Pinpoint the cell where the given text exists, returning its [x, y] midpoint coordinate. 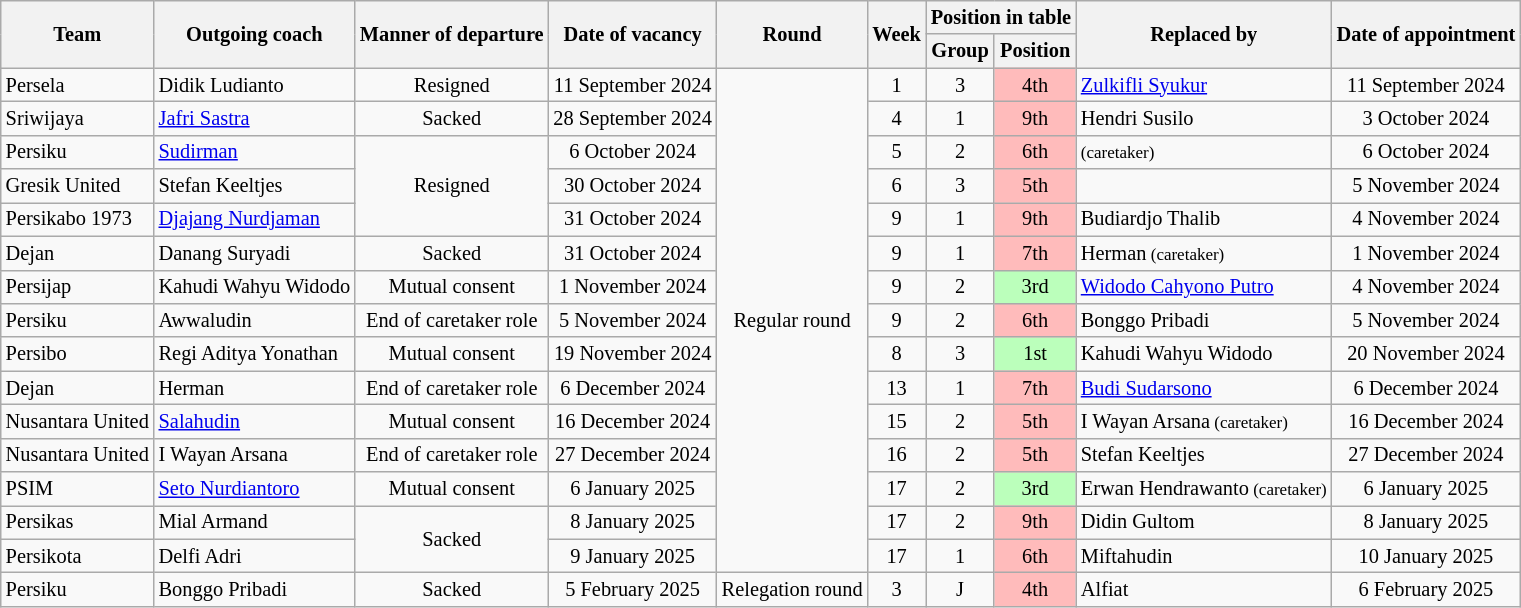
Position [1035, 51]
Persibo [78, 354]
28 September 2024 [633, 118]
Hendri Susilo [1204, 118]
Didik Ludianto [254, 85]
(caretaker) [1204, 152]
Awwaludin [254, 320]
Budi Sudarsono [1204, 388]
Outgoing coach [254, 34]
3 October 2024 [1426, 118]
Zulkifli Syukur [1204, 85]
5 February 2025 [633, 589]
Erwan Hendrawanto (caretaker) [1204, 489]
19 November 2024 [633, 354]
PSIM [78, 489]
Date of vacancy [633, 34]
Relegation round [792, 589]
9 January 2025 [633, 556]
Mial Armand [254, 522]
Team [78, 34]
Seto Nurdiantoro [254, 489]
Position in table [1001, 17]
Round [792, 34]
5 [896, 152]
Week [896, 34]
Miftahudin [1204, 556]
Persijap [78, 287]
Regular round [792, 320]
I Wayan Arsana [254, 455]
Gresik United [78, 186]
Persikabo 1973 [78, 219]
1st [1035, 354]
30 October 2024 [633, 186]
Salahudin [254, 421]
Persikas [78, 522]
Danang Suryadi [254, 253]
Jafri Sastra [254, 118]
Widodo Cahyono Putro [1204, 287]
Delfi Adri [254, 556]
Djajang Nurdjaman [254, 219]
J [960, 589]
6 [896, 186]
Herman (caretaker) [1204, 253]
Persela [78, 85]
Alfiat [1204, 589]
Sudirman [254, 152]
20 November 2024 [1426, 354]
Group [960, 51]
Replaced by [1204, 34]
I Wayan Arsana (caretaker) [1204, 421]
6 February 2025 [1426, 589]
Sriwijaya [78, 118]
Didin Gultom [1204, 522]
Regi Aditya Yonathan [254, 354]
13 [896, 388]
Budiardjo Thalib [1204, 219]
Manner of departure [452, 34]
16 [896, 455]
4 [896, 118]
10 January 2025 [1426, 556]
Persikota [78, 556]
Date of appointment [1426, 34]
8 [896, 354]
15 [896, 421]
Herman [254, 388]
